Find where the given text appears and provide that cell's center as [x, y] coordinate. 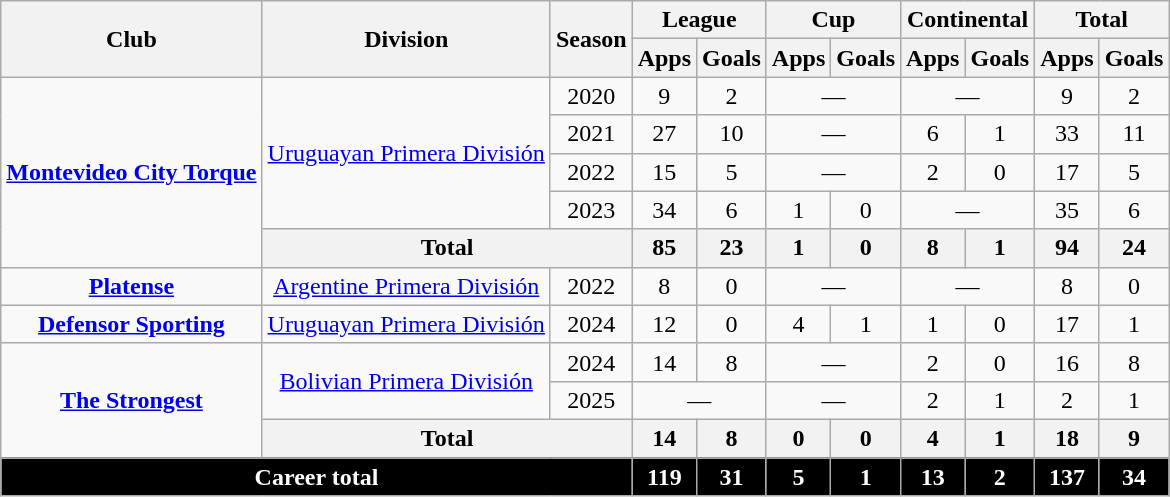
27 [664, 134]
League [699, 20]
35 [1067, 210]
13 [933, 477]
15 [664, 172]
33 [1067, 134]
Argentine Primera División [406, 286]
10 [732, 134]
94 [1067, 248]
The Strongest [132, 400]
Division [406, 39]
Montevideo City Torque [132, 172]
2025 [591, 400]
18 [1067, 438]
Continental [968, 20]
23 [732, 248]
Cup [833, 20]
2020 [591, 96]
Career total [316, 477]
119 [664, 477]
2021 [591, 134]
11 [1134, 134]
24 [1134, 248]
Defensor Sporting [132, 324]
85 [664, 248]
2023 [591, 210]
16 [1067, 362]
137 [1067, 477]
Club [132, 39]
Season [591, 39]
31 [732, 477]
Bolivian Primera División [406, 381]
Platense [132, 286]
12 [664, 324]
